Search for the cell housing the specified text and yield its [X, Y] center coordinate. 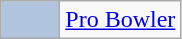
Pro Bowler [120, 20]
